Determine the [X, Y] coordinate at the center of the cell enclosing the given text.  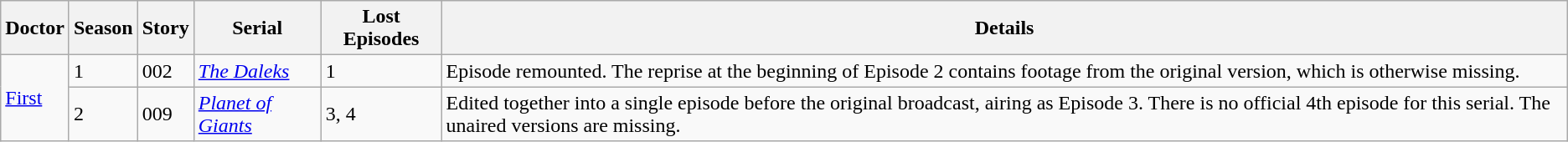
002 [166, 71]
009 [166, 114]
Serial [257, 28]
Season [103, 28]
3, 4 [381, 114]
Story [166, 28]
First [35, 99]
Lost Episodes [381, 28]
Doctor [35, 28]
Episode remounted. The reprise at the beginning of Episode 2 contains footage from the original version, which is otherwise missing. [1004, 71]
The Daleks [257, 71]
Details [1004, 28]
2 [103, 114]
Planet of Giants [257, 114]
